Output the (x, y) coordinate of the center of the cell containing the given text.  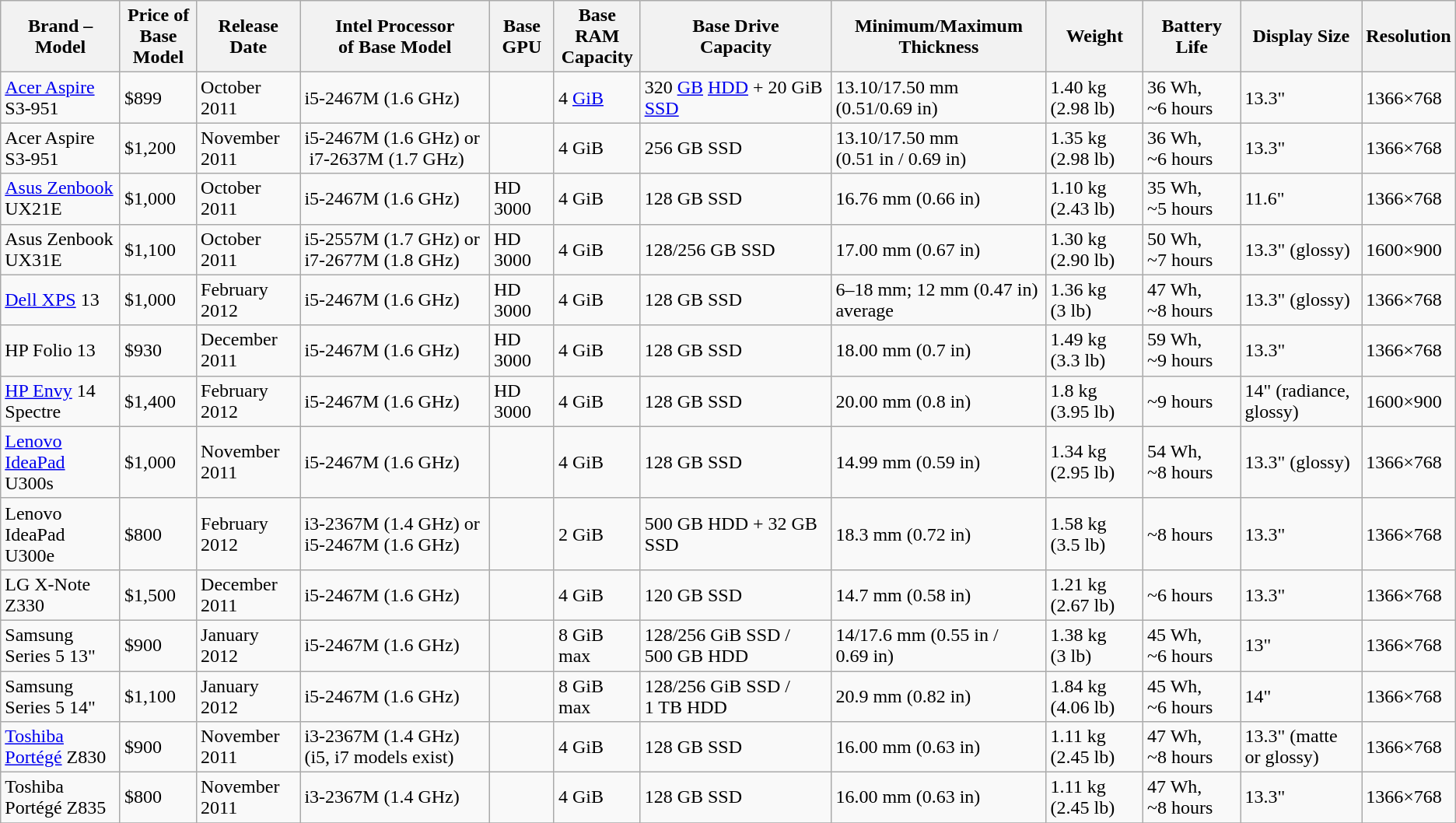
320 GB HDD + 20 GiB SSD (736, 98)
Toshiba Portégé Z835 (61, 798)
1.35 kg (2.98 lb) (1094, 148)
13.10/17.50 mm (0.51/0.69 in) (939, 98)
54 Wh, ~8 hours (1192, 462)
18.00 mm (0.7 in) (939, 350)
1.34 kg (2.95 lb) (1094, 462)
1.84 kg (4.06 lb) (1094, 695)
Brand – Model (61, 37)
1.21 kg (2.67 lb) (1094, 594)
Lenovo IdeaPad U300s (61, 462)
14.99 mm (0.59 in) (939, 462)
1.49 kg (3.3 lb) (1094, 350)
~8 hours (1192, 534)
13.3" (matte or glossy) (1301, 747)
2 GiB (597, 534)
35 Wh, ~5 hours (1192, 199)
1.10 kg (2.43 lb) (1094, 199)
18.3 mm (0.72 in) (939, 534)
16.76 mm (0.66 in) (939, 199)
1.36 kg (3 lb) (1094, 300)
Samsung Series 5 14" (61, 695)
Weight (1094, 37)
$1,400 (158, 401)
14" (radiance, glossy) (1301, 401)
Release Date (249, 37)
Display Size (1301, 37)
$1,200 (158, 148)
~6 hours (1192, 594)
500 GB HDD + 32 GB SSD (736, 534)
59 Wh, ~9 hours (1192, 350)
Price ofBase Model (158, 37)
LG X-Note Z330 (61, 594)
HP Folio 13 (61, 350)
i5-2467M (1.6 GHz) or i7-2637M (1.7 GHz) (395, 148)
128/256 GiB SSD / 500 GB HDD (736, 646)
Battery Life (1192, 37)
13" (1301, 646)
6–18 mm; 12 mm (0.47 in) average (939, 300)
120 GB SSD (736, 594)
Base GPU (521, 37)
Base DriveCapacity (736, 37)
Dell XPS 13 (61, 300)
Minimum/Maximum Thickness (939, 37)
i3-2367M (1.4 GHz) or i5-2467M (1.6 GHz) (395, 534)
13.10/17.50 mm (0.51 in / 0.69 in) (939, 148)
128/256 GiB SSD / 1 TB HDD (736, 695)
Asus Zenbook UX31E (61, 249)
1.8 kg (3.95 lb) (1094, 401)
$930 (158, 350)
20.9 mm (0.82 in) (939, 695)
Base RAMCapacity (597, 37)
Resolution (1409, 37)
Samsung Series 5 13" (61, 646)
i5-2557M (1.7 GHz) or i7-2677M (1.8 GHz) (395, 249)
11.6" (1301, 199)
14/17.6 mm (0.55 in / 0.69 in) (939, 646)
$899 (158, 98)
1.38 kg (3 lb) (1094, 646)
i3-2367M (1.4 GHz) (i5, i7 models exist) (395, 747)
i3-2367M (1.4 GHz) (395, 798)
$1,500 (158, 594)
20.00 mm (0.8 in) (939, 401)
1.58 kg (3.5 lb) (1094, 534)
1.40 kg (2.98 lb) (1094, 98)
14.7 mm (0.58 in) (939, 594)
128/256 GB SSD (736, 249)
HP Envy 14 Spectre (61, 401)
256 GB SSD (736, 148)
Lenovo IdeaPad U300e (61, 534)
Intel Processorof Base Model (395, 37)
50 Wh, ~7 hours (1192, 249)
14" (1301, 695)
Toshiba Portégé Z830 (61, 747)
~9 hours (1192, 401)
Asus Zenbook UX21E (61, 199)
1.30 kg (2.90 lb) (1094, 249)
17.00 mm (0.67 in) (939, 249)
